Return (x, y) of the center of cell containing provided text 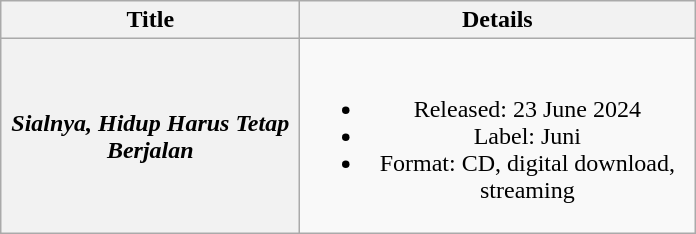
Details (498, 20)
Sialnya, Hidup Harus Tetap Berjalan (150, 136)
Title (150, 20)
Released: 23 June 2024Label: JuniFormat: CD, digital download, streaming (498, 136)
